For the text-containing cell, return its midpoint in (x, y) coordinate format. 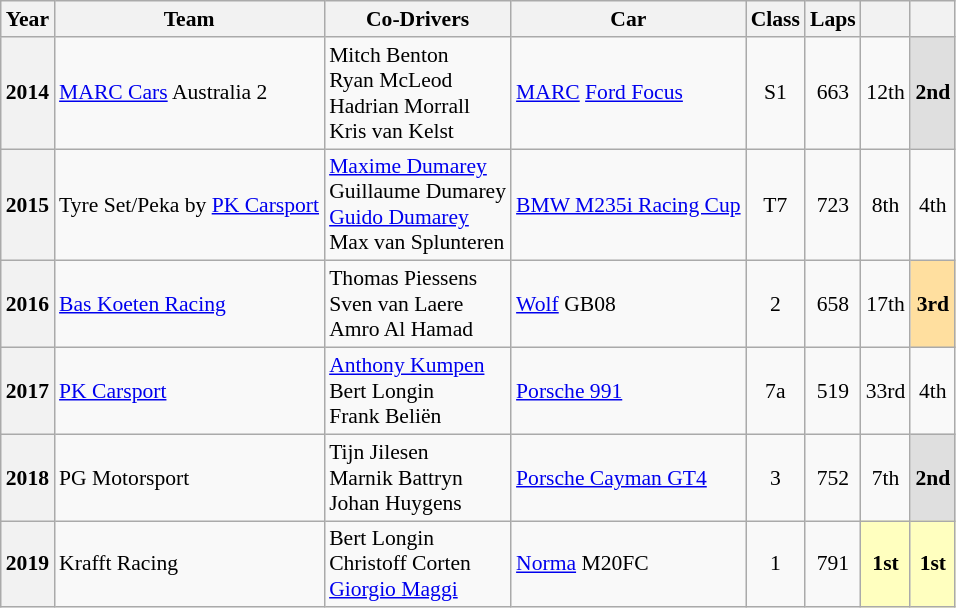
PK Carsport (189, 392)
Mitch Benton Ryan McLeod Hadrian Morrall Kris van Kelst (418, 93)
2019 (28, 564)
752 (833, 478)
17th (886, 304)
Porsche Cayman GT4 (628, 478)
BMW M235i Racing Cup (628, 205)
Anthony Kumpen Bert Longin Frank Beliën (418, 392)
658 (833, 304)
2018 (28, 478)
Year (28, 19)
7a (776, 392)
Laps (833, 19)
2015 (28, 205)
12th (886, 93)
3 (776, 478)
Thomas Piessens Sven van Laere Amro Al Hamad (418, 304)
MARC Ford Focus (628, 93)
Wolf GB08 (628, 304)
Class (776, 19)
33rd (886, 392)
1 (776, 564)
2017 (28, 392)
8th (886, 205)
Bas Koeten Racing (189, 304)
Norma M20FC (628, 564)
Tijn Jilesen Marnik Battryn Johan Huygens (418, 478)
7th (886, 478)
3rd (932, 304)
S1 (776, 93)
Bert Longin Christoff Corten Giorgio Maggi (418, 564)
2016 (28, 304)
2014 (28, 93)
Team (189, 19)
T7 (776, 205)
Tyre Set/Peka by PK Carsport (189, 205)
Co-Drivers (418, 19)
723 (833, 205)
791 (833, 564)
2 (776, 304)
Krafft Racing (189, 564)
MARC Cars Australia 2 (189, 93)
Porsche 991 (628, 392)
Maxime Dumarey Guillaume Dumarey Guido Dumarey Max van Splunteren (418, 205)
663 (833, 93)
Car (628, 19)
PG Motorsport (189, 478)
519 (833, 392)
